Return the [x, y] coordinate for the center point of the cell that contains the specified text.  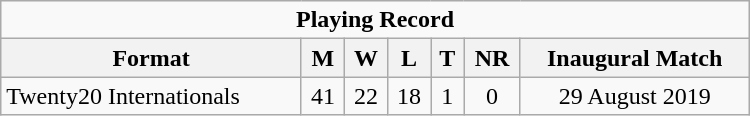
41 [322, 96]
M [322, 58]
Playing Record [375, 20]
22 [366, 96]
Inaugural Match [634, 58]
W [366, 58]
18 [410, 96]
29 August 2019 [634, 96]
NR [492, 58]
L [410, 58]
0 [492, 96]
1 [448, 96]
Twenty20 Internationals [152, 96]
Format [152, 58]
T [448, 58]
